Extract the (x, y) coordinate from the center of the cell holding the provided text.  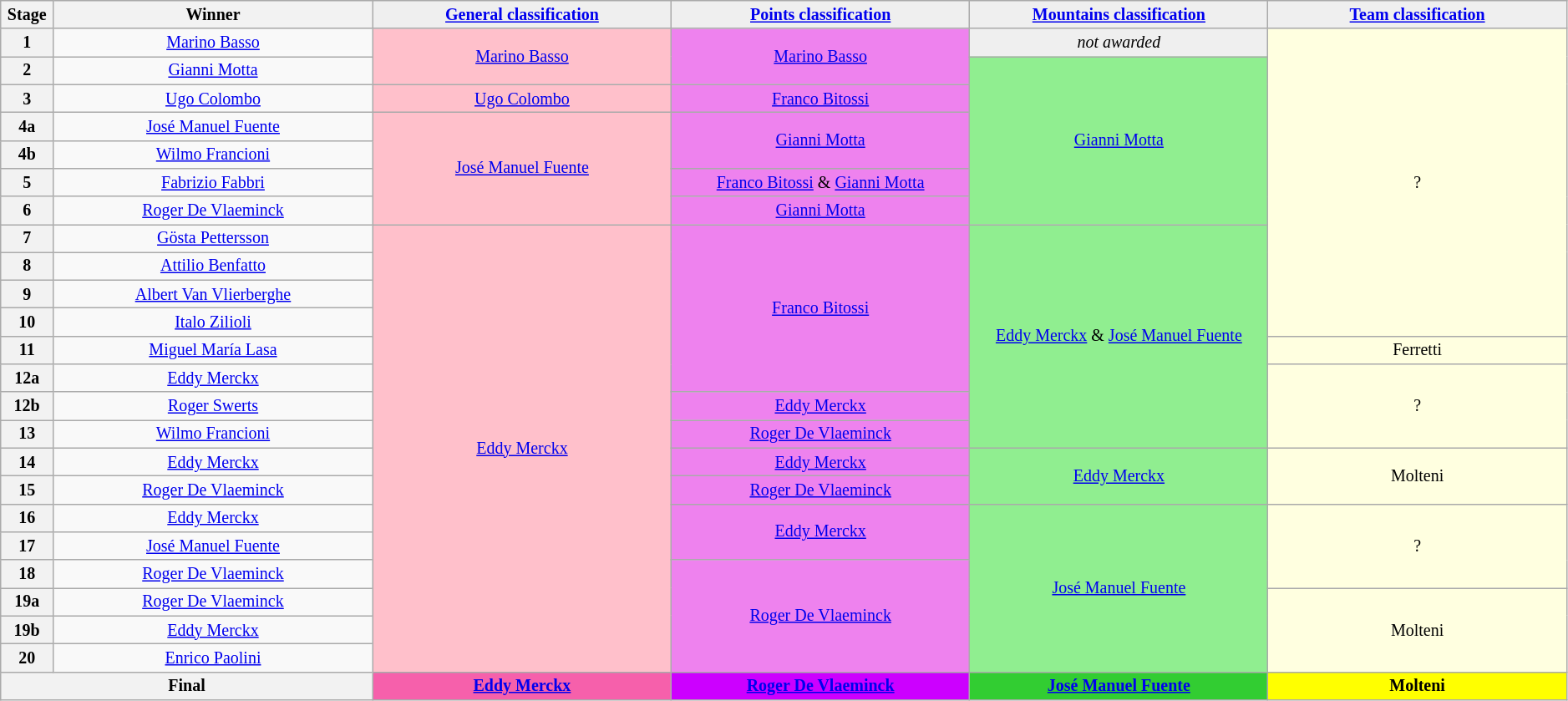
3 (27, 99)
Stage (27, 15)
Enrico Paolini (214, 658)
Fabrizio Fabbri (214, 182)
12a (27, 378)
Attilio Benfatto (214, 266)
not awarded (1119, 43)
19b (27, 630)
12b (27, 406)
Roger Swerts (214, 406)
14 (27, 463)
Miguel María Lasa (214, 351)
13 (27, 434)
Team classification (1417, 15)
Final (187, 685)
Mountains classification (1119, 15)
Ferretti (1417, 351)
8 (27, 266)
2 (27, 70)
4b (27, 154)
17 (27, 546)
Winner (214, 15)
6 (27, 211)
9 (27, 294)
4a (27, 127)
19a (27, 602)
Italo Zilioli (214, 323)
Albert Van Vlierberghe (214, 294)
7 (27, 239)
1 (27, 43)
Gösta Pettersson (214, 239)
16 (27, 518)
Franco Bitossi & Gianni Motta (820, 182)
10 (27, 323)
18 (27, 573)
15 (27, 490)
11 (27, 351)
5 (27, 182)
20 (27, 658)
Points classification (820, 15)
General classification (521, 15)
Eddy Merckx & José Manuel Fuente (1119, 337)
